Detect which cell encompasses the target text, then output its [X, Y] center coordinate. 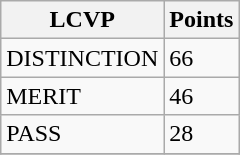
28 [202, 134]
46 [202, 96]
66 [202, 58]
DISTINCTION [82, 58]
PASS [82, 134]
MERIT [82, 96]
LCVP [82, 20]
Points [202, 20]
